Output the (X, Y) coordinate of the center of the cell containing the given text.  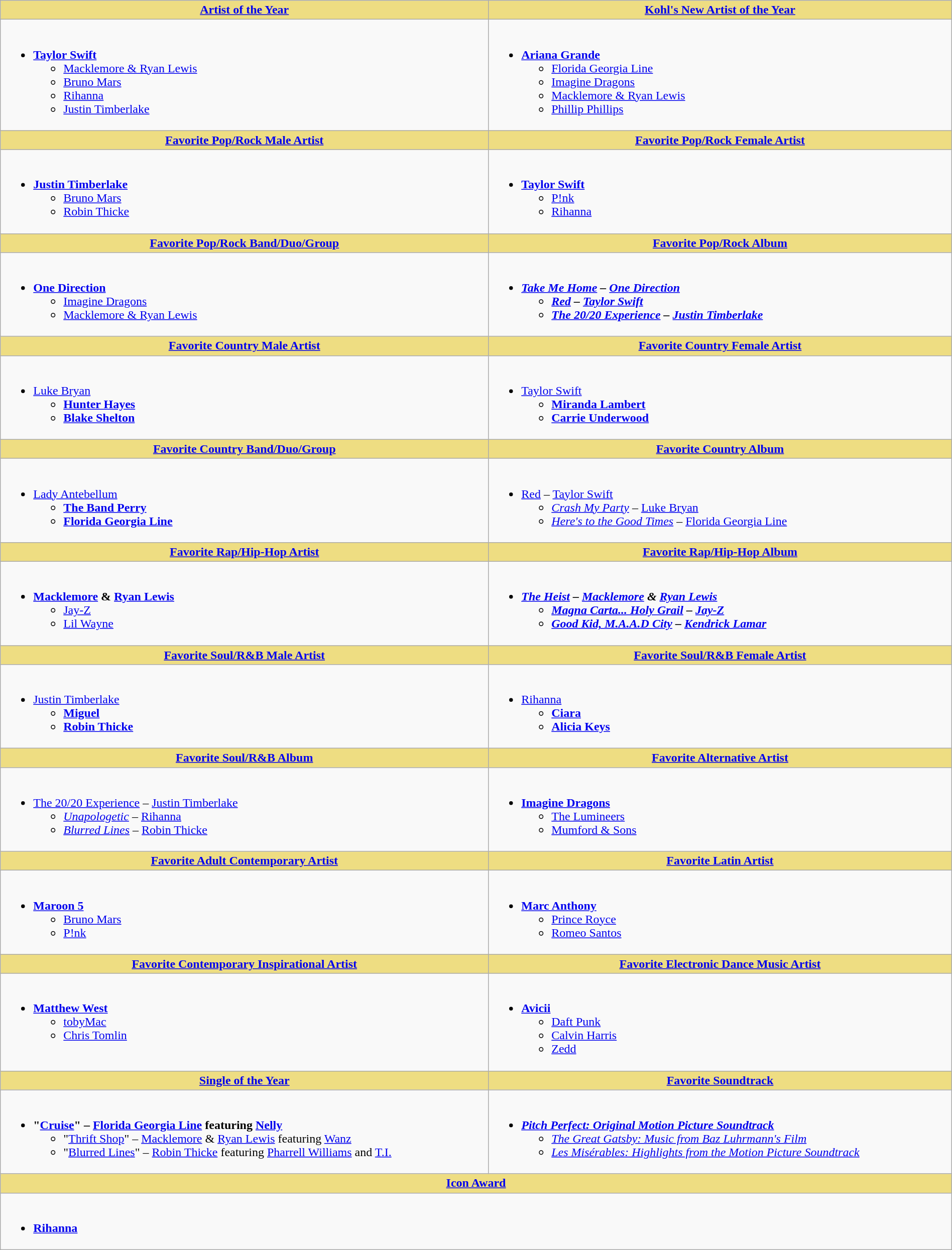
The Heist – Macklemore & Ryan LewisMagna Carta... Holy Grail – Jay-ZGood Kid, M.A.A.D City – Kendrick Lamar (720, 603)
Favorite Country Band/Duo/Group (245, 449)
Favorite Rap/Hip-Hop Album (720, 552)
Favorite Soul/R&B Female Artist (720, 655)
Taylor SwiftP!nkRihanna (720, 192)
Favorite Electronic Dance Music Artist (720, 964)
RihannaCiaraAlicia Keys (720, 707)
AviciiDaft PunkCalvin HarrisZedd (720, 1022)
Maroon 5Bruno MarsP!nk (245, 913)
Favorite Soul/R&B Male Artist (245, 655)
Favorite Pop/Rock Album (720, 243)
Luke BryanHunter HayesBlake Shelton (245, 398)
Matthew WesttobyMacChris Tomlin (245, 1022)
Macklemore & Ryan LewisJay-ZLil Wayne (245, 603)
Favorite Contemporary Inspirational Artist (245, 964)
Favorite Country Album (720, 449)
Rihanna (476, 1221)
Icon Award (476, 1183)
Marc AnthonyPrince RoyceRomeo Santos (720, 913)
Taylor SwiftMacklemore & Ryan LewisBruno MarsRihannaJustin Timberlake (245, 75)
Kohl's New Artist of the Year (720, 10)
Favorite Adult Contemporary Artist (245, 861)
Favorite Pop/Rock Female Artist (720, 140)
Ariana GrandeFlorida Georgia LineImagine DragonsMacklemore & Ryan LewisPhillip Phillips (720, 75)
Imagine DragonsThe LumineersMumford & Sons (720, 809)
Take Me Home – One DirectionRed – Taylor SwiftThe 20/20 Experience – Justin Timberlake (720, 294)
Favorite Soundtrack (720, 1080)
Favorite Country Male Artist (245, 346)
Lady AntebellumThe Band PerryFlorida Georgia Line (245, 500)
Favorite Rap/Hip-Hop Artist (245, 552)
The 20/20 Experience – Justin TimberlakeUnapologetic – RihannaBlurred Lines – Robin Thicke (245, 809)
Favorite Pop/Rock Male Artist (245, 140)
Taylor SwiftMiranda LambertCarrie Underwood (720, 398)
Red – Taylor SwiftCrash My Party – Luke BryanHere's to the Good Times – Florida Georgia Line (720, 500)
Justin TimberlakeMiguelRobin Thicke (245, 707)
Justin TimberlakeBruno MarsRobin Thicke (245, 192)
One DirectionImagine DragonsMacklemore & Ryan Lewis (245, 294)
Favorite Country Female Artist (720, 346)
Artist of the Year (245, 10)
Favorite Pop/Rock Band/Duo/Group (245, 243)
Single of the Year (245, 1080)
Favorite Latin Artist (720, 861)
Favorite Alternative Artist (720, 758)
Favorite Soul/R&B Album (245, 758)
